Detect which cell encompasses the target text, then output its [x, y] center coordinate. 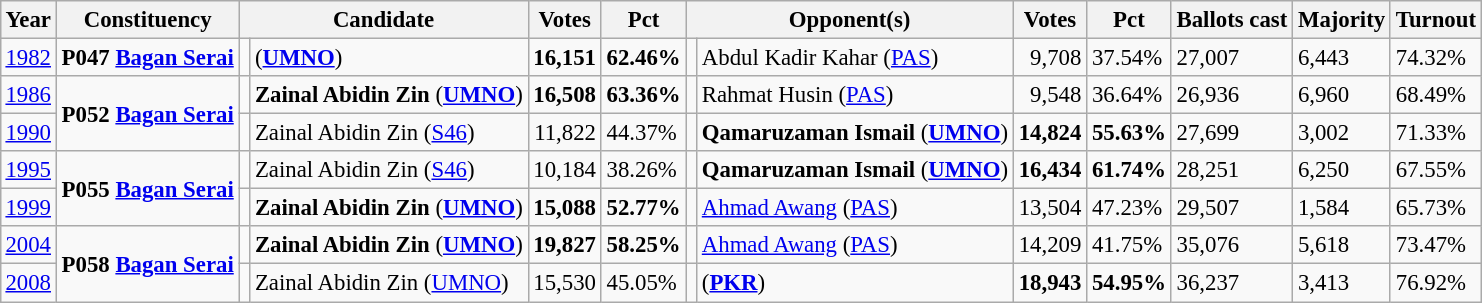
27,699 [1232, 133]
74.32% [1436, 57]
1,584 [1342, 208]
Turnout [1436, 20]
45.05% [644, 283]
73.47% [1436, 245]
36,237 [1232, 283]
27,007 [1232, 57]
9,708 [1050, 57]
47.23% [1130, 208]
Abdul Kadir Kahar (PAS) [854, 57]
26,936 [1232, 95]
38.26% [644, 170]
Constituency [148, 20]
15,088 [564, 208]
6,960 [1342, 95]
13,504 [1050, 208]
58.25% [644, 245]
76.92% [1436, 283]
19,827 [564, 245]
Year [28, 20]
1995 [28, 170]
44.37% [644, 133]
1999 [28, 208]
11,822 [564, 133]
14,824 [1050, 133]
29,507 [1232, 208]
1986 [28, 95]
16,434 [1050, 170]
36.64% [1130, 95]
41.75% [1130, 245]
Opponent(s) [850, 20]
65.73% [1436, 208]
2008 [28, 283]
P058 Bagan Serai [148, 264]
10,184 [564, 170]
9,548 [1050, 95]
35,076 [1232, 245]
14,209 [1050, 245]
6,443 [1342, 57]
15,530 [564, 283]
Majority [1342, 20]
3,002 [1342, 133]
68.49% [1436, 95]
28,251 [1232, 170]
P055 Bagan Serai [148, 188]
1990 [28, 133]
Candidate [384, 20]
61.74% [1130, 170]
55.63% [1130, 133]
16,151 [564, 57]
2004 [28, 245]
62.46% [644, 57]
67.55% [1436, 170]
16,508 [564, 95]
18,943 [1050, 283]
1982 [28, 57]
37.54% [1130, 57]
63.36% [644, 95]
5,618 [1342, 245]
(UMNO) [389, 57]
P047 Bagan Serai [148, 57]
6,250 [1342, 170]
(PKR) [854, 283]
Ballots cast [1232, 20]
3,413 [1342, 283]
52.77% [644, 208]
Rahmat Husin (PAS) [854, 95]
54.95% [1130, 283]
71.33% [1436, 133]
P052 Bagan Serai [148, 114]
